For the text-containing cell, return its midpoint in (X, Y) coordinate format. 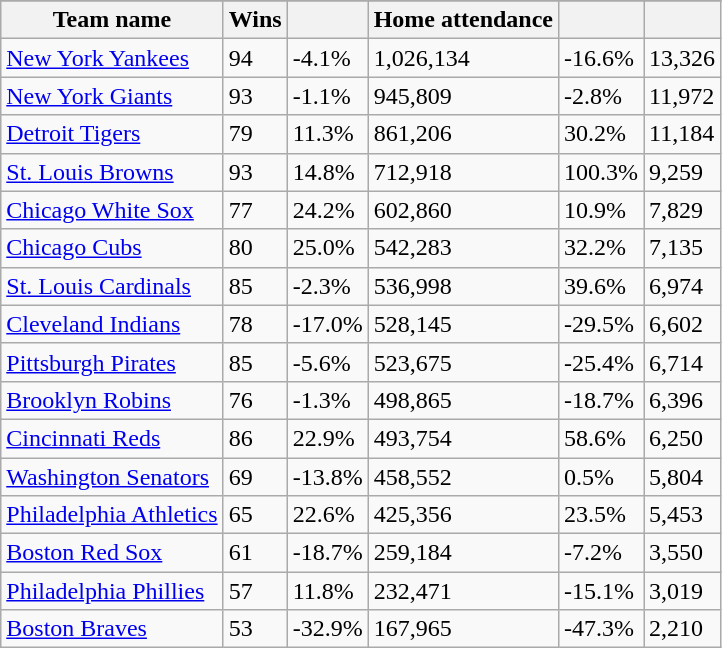
Wins (255, 20)
2,210 (682, 629)
St. Louis Browns (112, 172)
23.5% (602, 515)
Chicago White Sox (112, 210)
528,145 (463, 324)
76 (255, 400)
7,829 (682, 210)
11.8% (328, 591)
New York Giants (112, 96)
5,453 (682, 515)
10.9% (602, 210)
80 (255, 248)
St. Louis Cardinals (112, 286)
86 (255, 438)
22.9% (328, 438)
Detroit Tigers (112, 134)
65 (255, 515)
53 (255, 629)
7,135 (682, 248)
-13.8% (328, 477)
3,550 (682, 553)
523,675 (463, 362)
Brooklyn Robins (112, 400)
77 (255, 210)
61 (255, 553)
11,184 (682, 134)
542,283 (463, 248)
78 (255, 324)
-16.6% (602, 58)
-15.1% (602, 591)
Pittsburgh Pirates (112, 362)
425,356 (463, 515)
Home attendance (463, 20)
-2.8% (602, 96)
167,965 (463, 629)
5,804 (682, 477)
22.6% (328, 515)
11.3% (328, 134)
32.2% (602, 248)
-5.6% (328, 362)
-4.1% (328, 58)
30.2% (602, 134)
6,250 (682, 438)
493,754 (463, 438)
-2.3% (328, 286)
6,396 (682, 400)
24.2% (328, 210)
94 (255, 58)
0.5% (602, 477)
259,184 (463, 553)
New York Yankees (112, 58)
Boston Red Sox (112, 553)
Philadelphia Athletics (112, 515)
3,019 (682, 591)
25.0% (328, 248)
-17.0% (328, 324)
13,326 (682, 58)
536,998 (463, 286)
-25.4% (602, 362)
69 (255, 477)
Cleveland Indians (112, 324)
-7.2% (602, 553)
945,809 (463, 96)
100.3% (602, 172)
Team name (112, 20)
-32.9% (328, 629)
57 (255, 591)
-29.5% (602, 324)
861,206 (463, 134)
Chicago Cubs (112, 248)
58.6% (602, 438)
Philadelphia Phillies (112, 591)
Cincinnati Reds (112, 438)
14.8% (328, 172)
712,918 (463, 172)
Boston Braves (112, 629)
-47.3% (602, 629)
1,026,134 (463, 58)
498,865 (463, 400)
79 (255, 134)
6,714 (682, 362)
-1.3% (328, 400)
11,972 (682, 96)
39.6% (602, 286)
232,471 (463, 591)
-1.1% (328, 96)
458,552 (463, 477)
602,860 (463, 210)
9,259 (682, 172)
6,974 (682, 286)
6,602 (682, 324)
Washington Senators (112, 477)
